Search for the cell housing the specified text and yield its [x, y] center coordinate. 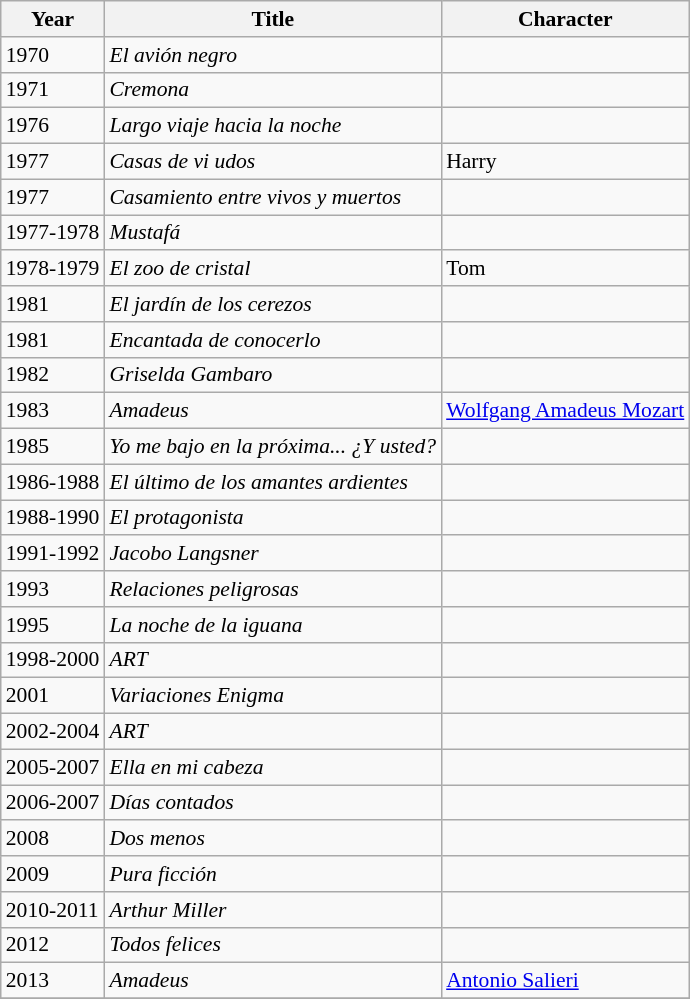
Year [53, 19]
Todos felices [272, 945]
Pura ficción [272, 874]
1970 [53, 55]
1978-1979 [53, 269]
1985 [53, 447]
El avión negro [272, 55]
Largo viaje hacia la noche [272, 126]
Encantada de conocerlo [272, 340]
2001 [53, 696]
El último de los amantes ardientes [272, 482]
2006-2007 [53, 803]
2002-2004 [53, 732]
2010-2011 [53, 910]
1993 [53, 589]
Yo me bajo en la próxima... ¿Y usted? [272, 447]
La noche de la iguana [272, 625]
Mustafá [272, 233]
Dos menos [272, 839]
Relaciones peligrosas [272, 589]
2009 [53, 874]
Arthur Miller [272, 910]
1983 [53, 411]
2005-2007 [53, 767]
El zoo de cristal [272, 269]
Jacobo Langsner [272, 554]
1986-1988 [53, 482]
2012 [53, 945]
Harry [565, 162]
Tom [565, 269]
Wolfgang Amadeus Mozart [565, 411]
Griselda Gambaro [272, 375]
Cremona [272, 90]
1995 [53, 625]
1982 [53, 375]
El protagonista [272, 518]
Casas de vi udos [272, 162]
1971 [53, 90]
El jardín de los cerezos [272, 304]
1976 [53, 126]
Ella en mi cabeza [272, 767]
Character [565, 19]
2013 [53, 981]
2008 [53, 839]
1977-1978 [53, 233]
Antonio Salieri [565, 981]
1998-2000 [53, 660]
Variaciones Enigma [272, 696]
Casamiento entre vivos y muertos [272, 197]
1988-1990 [53, 518]
1991-1992 [53, 554]
Title [272, 19]
Días contados [272, 803]
